Return the (x, y) coordinate for the center point of the cell that contains the specified text.  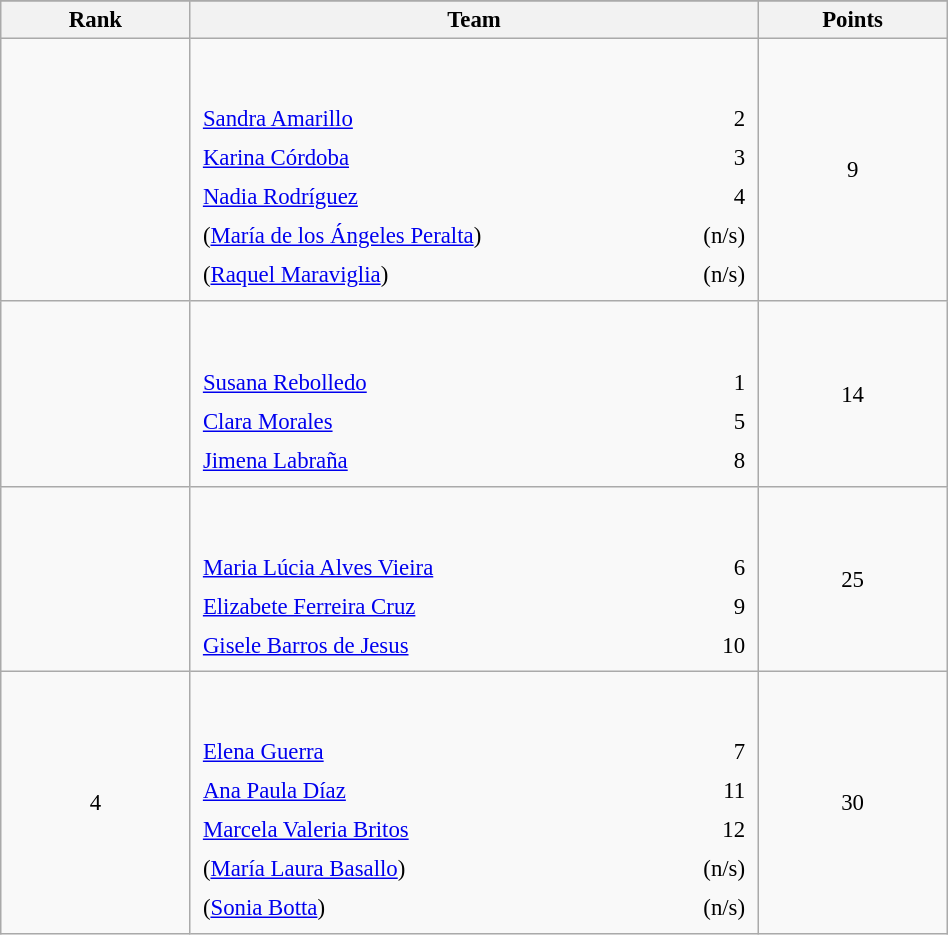
Nadia Rodríguez (431, 197)
(Sonia Botta) (420, 908)
Susana Rebolledo (443, 382)
25 (852, 578)
Maria Lúcia Alves Vieira 6 Elizabete Ferreira Cruz 9 Gisele Barros de Jesus 10 (474, 578)
12 (698, 830)
5 (721, 421)
2 (708, 119)
Elena Guerra (420, 752)
3 (708, 158)
30 (852, 802)
1 (721, 382)
Jimena Labraña (443, 460)
(María de los Ángeles Peralta) (431, 236)
Points (852, 20)
Rank (96, 20)
14 (852, 394)
Ana Paula Díaz (420, 791)
7 (698, 752)
Karina Córdoba (431, 158)
Elizabete Ferreira Cruz (440, 606)
Clara Morales (443, 421)
6 (717, 567)
Susana Rebolledo 1 Clara Morales 5 Jimena Labraña 8 (474, 394)
11 (698, 791)
Maria Lúcia Alves Vieira (440, 567)
Marcela Valeria Britos (420, 830)
10 (717, 645)
(María Laura Basallo) (420, 869)
8 (721, 460)
(Raquel Maraviglia) (431, 275)
Gisele Barros de Jesus (440, 645)
Elena Guerra 7 Ana Paula Díaz 11 Marcela Valeria Britos 12 (María Laura Basallo) (n/s) (Sonia Botta) (n/s) (474, 802)
Sandra Amarillo (431, 119)
Sandra Amarillo 2 Karina Córdoba 3 Nadia Rodríguez 4 (María de los Ángeles Peralta) (n/s) (Raquel Maraviglia) (n/s) (474, 170)
Team (474, 20)
